Extract the [X, Y] coordinate from the center of the cell holding the provided text.  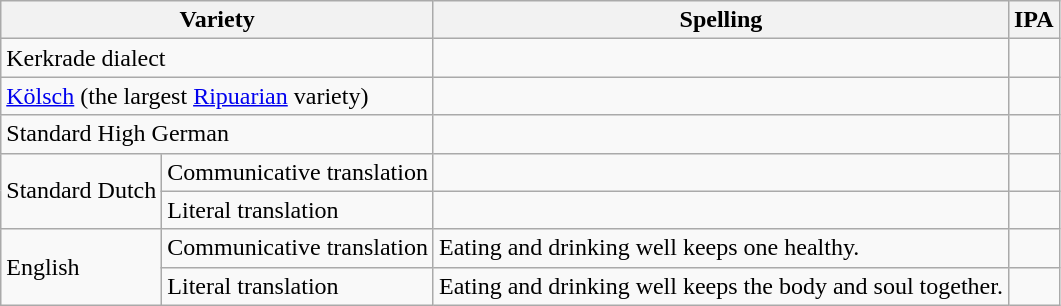
Eating and drinking well keeps the body and soul together. [720, 286]
Spelling [720, 20]
Variety [218, 20]
English [82, 267]
Standard High German [218, 134]
IPA [1034, 20]
Eating and drinking well keeps one healthy. [720, 248]
Kölsch (the largest Ripuarian variety) [218, 96]
Kerkrade dialect [218, 58]
Standard Dutch [82, 191]
